Identify which cell holds the provided text, then report its [x, y] central coordinate. 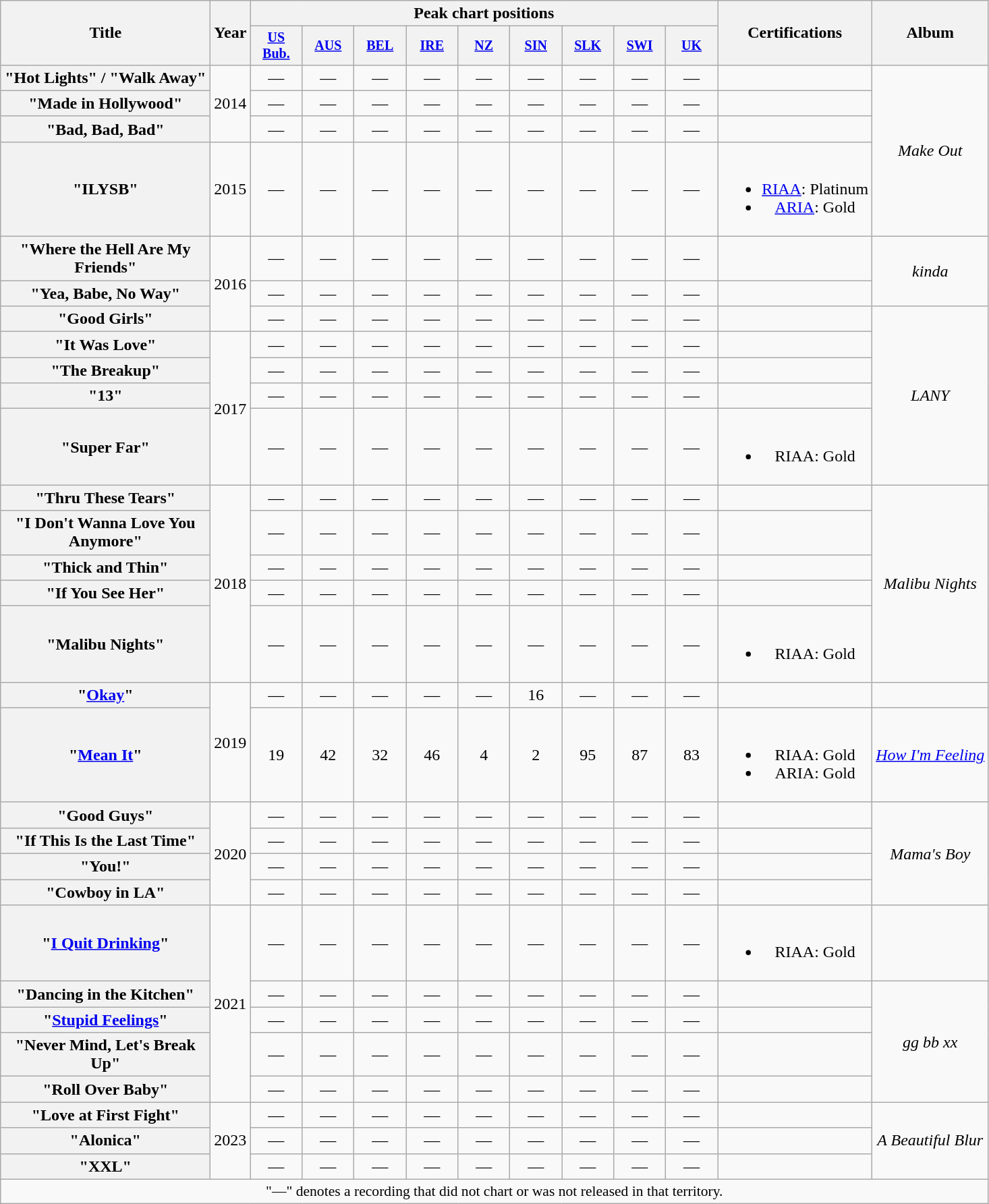
IRE [432, 46]
"The Breakup" [105, 370]
Make Out [930, 150]
RIAA: GoldARIA: Gold [795, 755]
"Never Mind, Let's Break Up" [105, 1055]
95 [588, 755]
gg bb xx [930, 1041]
"13" [105, 396]
2021 [231, 1004]
2017 [231, 409]
"Stupid Feelings" [105, 1020]
2016 [231, 285]
"Where the Hell Are My Friends" [105, 259]
2014 [231, 103]
SIN [536, 46]
"Yea, Babe, No Way" [105, 293]
87 [640, 755]
"It Was Love" [105, 345]
"Alonica" [105, 1141]
"Good Girls" [105, 319]
2019 [231, 742]
"Made in Hollywood" [105, 103]
4 [484, 755]
Malibu Nights [930, 583]
"I Don't Wanna Love You Anymore" [105, 533]
2020 [231, 853]
16 [536, 695]
Peak chart positions [484, 13]
AUS [328, 46]
"Thick and Thin" [105, 567]
"If You See Her" [105, 593]
"Hot Lights" / "Walk Away" [105, 78]
LANY [930, 395]
"Good Guys" [105, 815]
NZ [484, 46]
"Bad, Bad, Bad" [105, 129]
2018 [231, 583]
"Love at First Fight" [105, 1115]
"Mean It" [105, 755]
2023 [231, 1141]
Title [105, 33]
19 [277, 755]
"XXL" [105, 1166]
"—" denotes a recording that did not chart or was not released in that territory. [494, 1191]
2 [536, 755]
"Roll Over Baby" [105, 1089]
83 [692, 755]
A Beautiful Blur [930, 1141]
"Cowboy in LA" [105, 892]
SWI [640, 46]
"I Quit Drinking" [105, 943]
SLK [588, 46]
kinda [930, 271]
"If This Is the Last Time" [105, 840]
2015 [231, 189]
"Dancing in the Kitchen" [105, 994]
How I'm Feeling [930, 755]
RIAA: PlatinumARIA: Gold [795, 189]
Album [930, 33]
UK [692, 46]
"Thru These Tears" [105, 498]
42 [328, 755]
Year [231, 33]
"Okay" [105, 695]
"Super Far" [105, 447]
32 [380, 755]
"You!" [105, 867]
46 [432, 755]
"ILYSB" [105, 189]
Mama's Boy [930, 853]
Certifications [795, 33]
"Malibu Nights" [105, 643]
USBub. [277, 46]
BEL [380, 46]
